For the text-containing cell, return its midpoint in (X, Y) coordinate format. 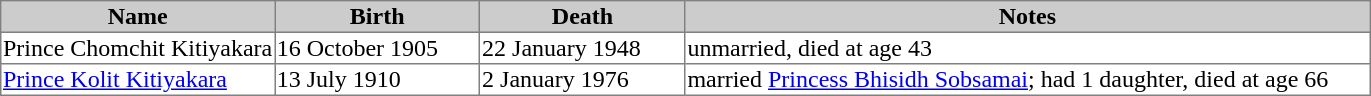
unmarried, died at age 43 (1027, 48)
Notes (1027, 17)
Birth (378, 17)
Prince Chomchit Kitiyakara (138, 48)
Death (582, 17)
Name (138, 17)
married Princess Bhisidh Sobsamai; had 1 daughter, died at age 66 (1027, 80)
16 October 1905 (378, 48)
2 January 1976 (582, 80)
Prince Kolit Kitiyakara (138, 80)
22 January 1948 (582, 48)
13 July 1910 (378, 80)
